Return the [x, y] coordinate for the center point of the cell that contains the specified text.  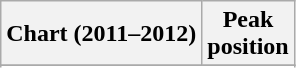
Peakposition [248, 34]
Chart (2011–2012) [102, 34]
